Pinpoint the cell where the given text exists, returning its [x, y] midpoint coordinate. 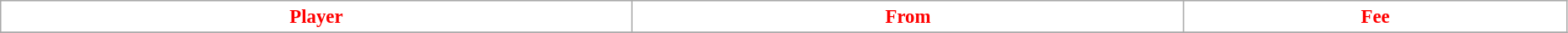
From [908, 17]
Player [316, 17]
Fee [1375, 17]
